Find where the given text appears and provide that cell's center as [x, y] coordinate. 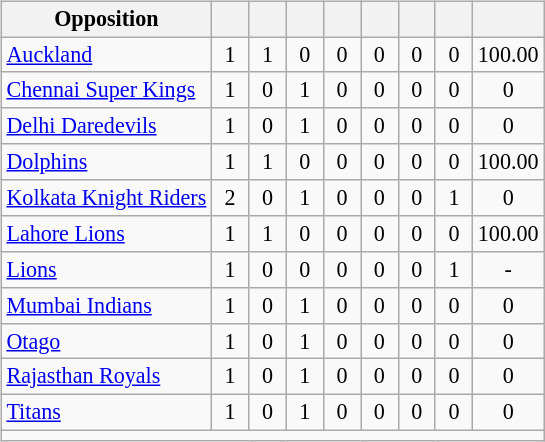
Lahore Lions [106, 234]
Titans [106, 413]
Opposition [106, 19]
Auckland [106, 55]
Kolkata Knight Riders [106, 198]
Lions [106, 270]
Rajasthan Royals [106, 377]
2 [230, 198]
Dolphins [106, 162]
Chennai Super Kings [106, 90]
Otago [106, 341]
Delhi Daredevils [106, 126]
- [508, 270]
Mumbai Indians [106, 305]
